Output the [X, Y] coordinate of the center of the cell containing the given text.  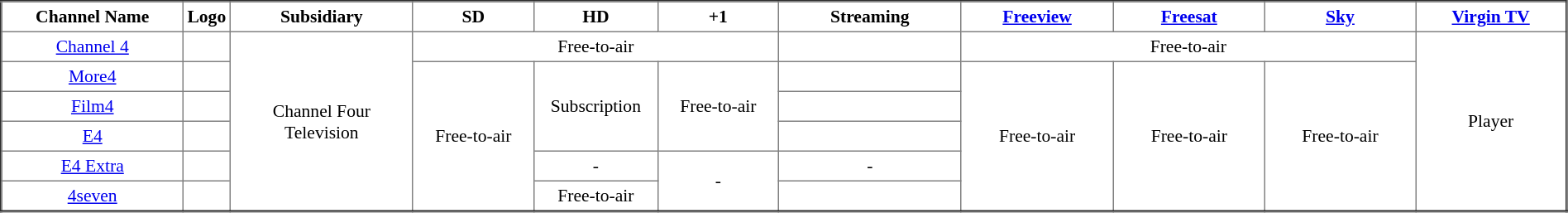
SD [473, 17]
Virgin TV [1492, 17]
Channel 4 [93, 46]
Sky [1340, 17]
E4 Extra [93, 166]
4seven [93, 196]
Logo [207, 17]
Subscription [596, 106]
E4 [93, 136]
Player [1492, 121]
+1 [718, 17]
More4 [93, 76]
Freesat [1189, 17]
Channel Four Television [321, 121]
HD [596, 17]
Freeview [1037, 17]
Subsidiary [321, 17]
Streaming [870, 17]
Film4 [93, 106]
Channel Name [93, 17]
